From the cell containing the given text, extract its center point as [X, Y] coordinate. 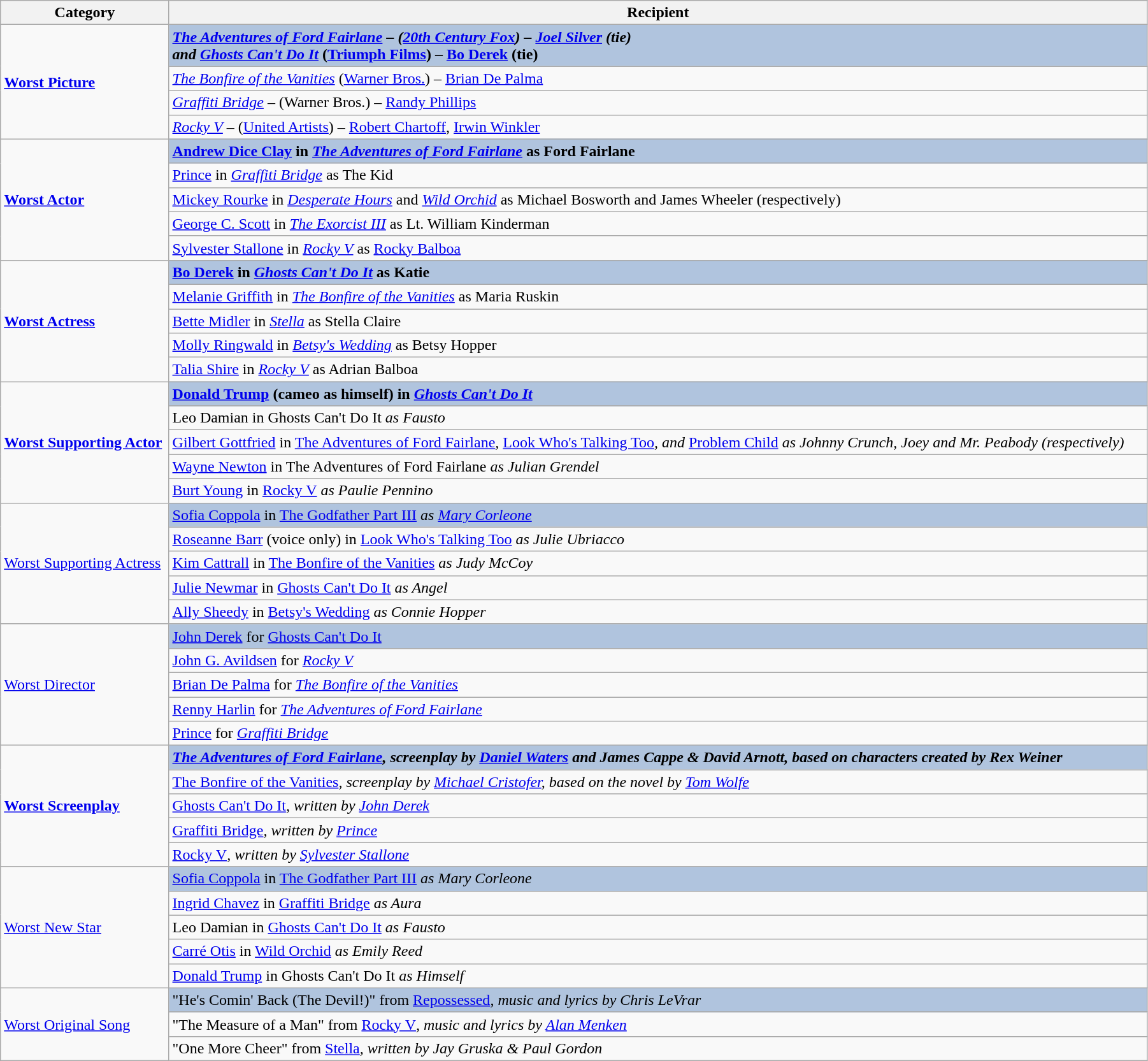
Worst Director [85, 684]
The Adventures of Ford Fairlane, screenplay by Daniel Waters and James Cappe & David Arnott, based on characters created by Rex Weiner [657, 758]
Mickey Rourke in Desperate Hours and Wild Orchid as Michael Bosworth and James Wheeler (respectively) [657, 199]
Graffiti Bridge – (Warner Bros.) – Randy Phillips [657, 103]
The Bonfire of the Vanities (Warner Bros.) – Brian De Palma [657, 78]
The Adventures of Ford Fairlane – (20th Century Fox) – Joel Silver (tie)and Ghosts Can't Do It (Triumph Films) – Bo Derek (tie) [657, 46]
Worst Supporting Actor [85, 442]
Talia Shire in Rocky V as Adrian Balboa [657, 370]
Worst New Star [85, 927]
Bo Derek in Ghosts Can't Do It as Katie [657, 272]
Worst Actress [85, 321]
Worst Actor [85, 199]
Wayne Newton in The Adventures of Ford Fairlane as Julian Grendel [657, 466]
Bette Midler in Stella as Stella Claire [657, 321]
Donald Trump (cameo as himself) in Ghosts Can't Do It [657, 394]
Rocky V – (United Artists) – Robert Chartoff, Irwin Winkler [657, 127]
"One More Cheer" from Stella, written by Jay Gruska & Paul Gordon [657, 1048]
The Bonfire of the Vanities, screenplay by Michael Cristofer, based on the novel by Tom Wolfe [657, 782]
Roseanne Barr (voice only) in Look Who's Talking Too as Julie Ubriacco [657, 539]
Gilbert Gottfried in The Adventures of Ford Fairlane, Look Who's Talking Too, and Problem Child as Johnny Crunch, Joey and Mr. Peabody (respectively) [657, 442]
Carré Otis in Wild Orchid as Emily Reed [657, 951]
Worst Picture [85, 82]
John G. Avildsen for Rocky V [657, 660]
George C. Scott in The Exorcist III as Lt. William Kinderman [657, 224]
Worst Original Song [85, 1024]
Renny Harlin for The Adventures of Ford Fairlane [657, 709]
Rocky V, written by Sylvester Stallone [657, 855]
Graffiti Bridge, written by Prince [657, 830]
Prince in Graffiti Bridge as The Kid [657, 175]
Ingrid Chavez in Graffiti Bridge as Aura [657, 903]
Recipient [657, 13]
"He's Comin' Back (The Devil!)" from Repossessed, music and lyrics by Chris LeVrar [657, 1000]
Kim Cattrall in The Bonfire of the Vanities as Judy McCoy [657, 563]
John Derek for Ghosts Can't Do It [657, 636]
Ghosts Can't Do It, written by John Derek [657, 806]
Sylvester Stallone in Rocky V as Rocky Balboa [657, 248]
Brian De Palma for The Bonfire of the Vanities [657, 684]
Worst Supporting Actress [85, 563]
Burt Young in Rocky V as Paulie Pennino [657, 491]
Andrew Dice Clay in The Adventures of Ford Fairlane as Ford Fairlane [657, 151]
Category [85, 13]
Worst Screenplay [85, 806]
"The Measure of a Man" from Rocky V, music and lyrics by Alan Menken [657, 1024]
Donald Trump in Ghosts Can't Do It as Himself [657, 976]
Molly Ringwald in Betsy's Wedding as Betsy Hopper [657, 345]
Prince for Graffiti Bridge [657, 733]
Melanie Griffith in The Bonfire of the Vanities as Maria Ruskin [657, 296]
Julie Newmar in Ghosts Can't Do It as Angel [657, 588]
Ally Sheedy in Betsy's Wedding as Connie Hopper [657, 612]
